Detect which cell encompasses the target text, then output its (x, y) center coordinate. 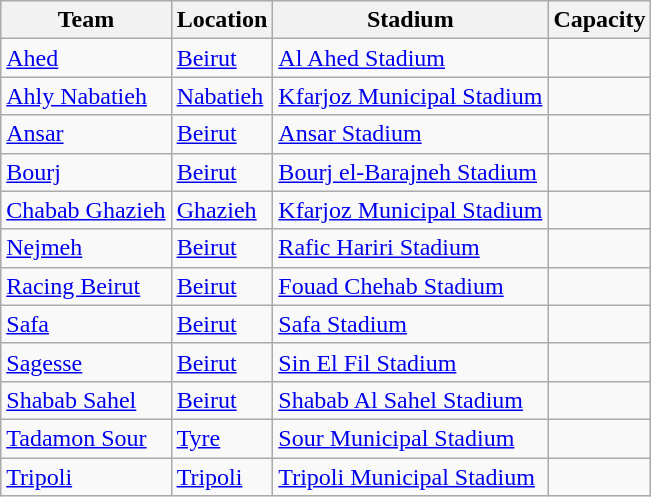
Chabab Ghazieh (86, 210)
Safa (86, 324)
Shabab Sahel (86, 400)
Racing Beirut (86, 286)
Stadium (410, 20)
Bourj (86, 172)
Tripoli Municipal Stadium (410, 477)
Ansar (86, 134)
Shabab Al Sahel Stadium (410, 400)
Tadamon Sour (86, 438)
Team (86, 20)
Tyre (222, 438)
Ahed (86, 58)
Sour Municipal Stadium (410, 438)
Bourj el-Barajneh Stadium (410, 172)
Capacity (600, 20)
Sagesse (86, 362)
Sin El Fil Stadium (410, 362)
Ghazieh (222, 210)
Nejmeh (86, 248)
Location (222, 20)
Fouad Chehab Stadium (410, 286)
Ahly Nabatieh (86, 96)
Safa Stadium (410, 324)
Rafic Hariri Stadium (410, 248)
Ansar Stadium (410, 134)
Al Ahed Stadium (410, 58)
Nabatieh (222, 96)
